Find where the given text appears and provide that cell's center as [x, y] coordinate. 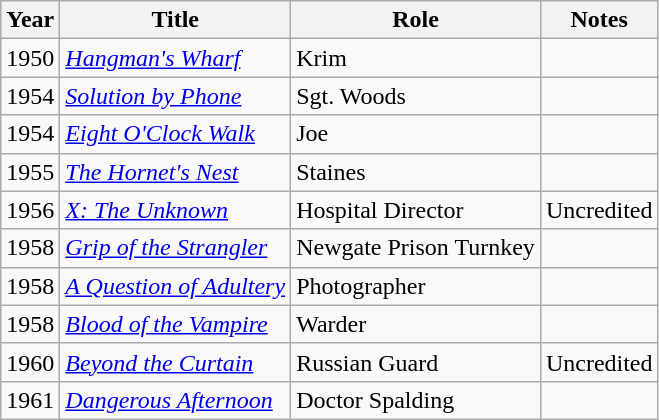
Doctor Spalding [416, 400]
Warder [416, 324]
X: The Unknown [176, 210]
Solution by Phone [176, 96]
Beyond the Curtain [176, 362]
Joe [416, 134]
Sgt. Woods [416, 96]
Krim [416, 58]
Title [176, 20]
1950 [30, 58]
A Question of Adultery [176, 286]
1961 [30, 400]
Staines [416, 172]
Eight O'Clock Walk [176, 134]
Notes [599, 20]
The Hornet's Nest [176, 172]
1955 [30, 172]
1960 [30, 362]
Newgate Prison Turnkey [416, 248]
Role [416, 20]
Blood of the Vampire [176, 324]
1956 [30, 210]
Hospital Director [416, 210]
Hangman's Wharf [176, 58]
Russian Guard [416, 362]
Photographer [416, 286]
Grip of the Strangler [176, 248]
Year [30, 20]
Dangerous Afternoon [176, 400]
